Return the [X, Y] coordinate for the center point of the cell that contains the specified text.  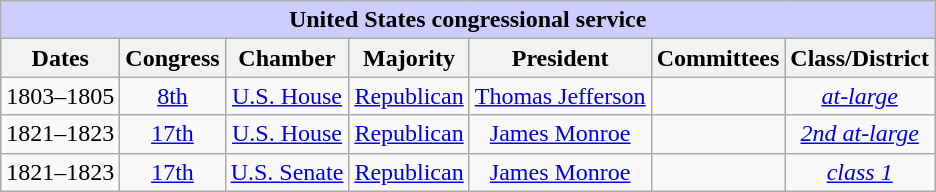
Thomas Jefferson [560, 96]
Class/District [860, 58]
United States congressional service [468, 20]
2nd at-large [860, 134]
1803–1805 [60, 96]
Congress [172, 58]
Committees [718, 58]
Chamber [287, 58]
8th [172, 96]
President [560, 58]
Dates [60, 58]
class 1 [860, 172]
Majority [409, 58]
U.S. Senate [287, 172]
at-large [860, 96]
